For the text-containing cell, return its midpoint in (X, Y) coordinate format. 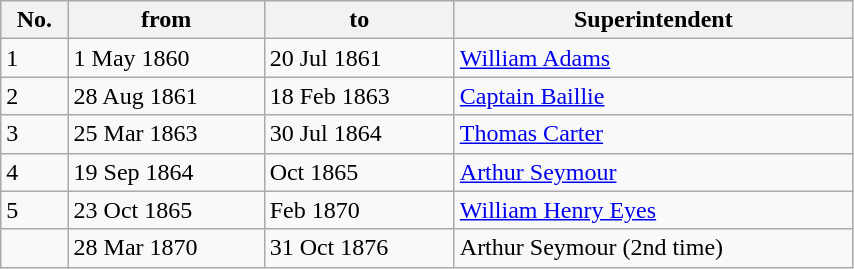
William Adams (653, 58)
No. (34, 20)
William Henry Eyes (653, 210)
3 (34, 134)
Arthur Seymour (2nd time) (653, 248)
from (166, 20)
31 Oct 1876 (359, 248)
28 Aug 1861 (166, 96)
Captain Baillie (653, 96)
23 Oct 1865 (166, 210)
4 (34, 172)
Thomas Carter (653, 134)
2 (34, 96)
5 (34, 210)
to (359, 20)
Feb 1870 (359, 210)
1 May 1860 (166, 58)
1 (34, 58)
Oct 1865 (359, 172)
Arthur Seymour (653, 172)
25 Mar 1863 (166, 134)
30 Jul 1864 (359, 134)
19 Sep 1864 (166, 172)
28 Mar 1870 (166, 248)
18 Feb 1863 (359, 96)
Superintendent (653, 20)
20 Jul 1861 (359, 58)
